Return [X, Y] of the center of cell containing provided text 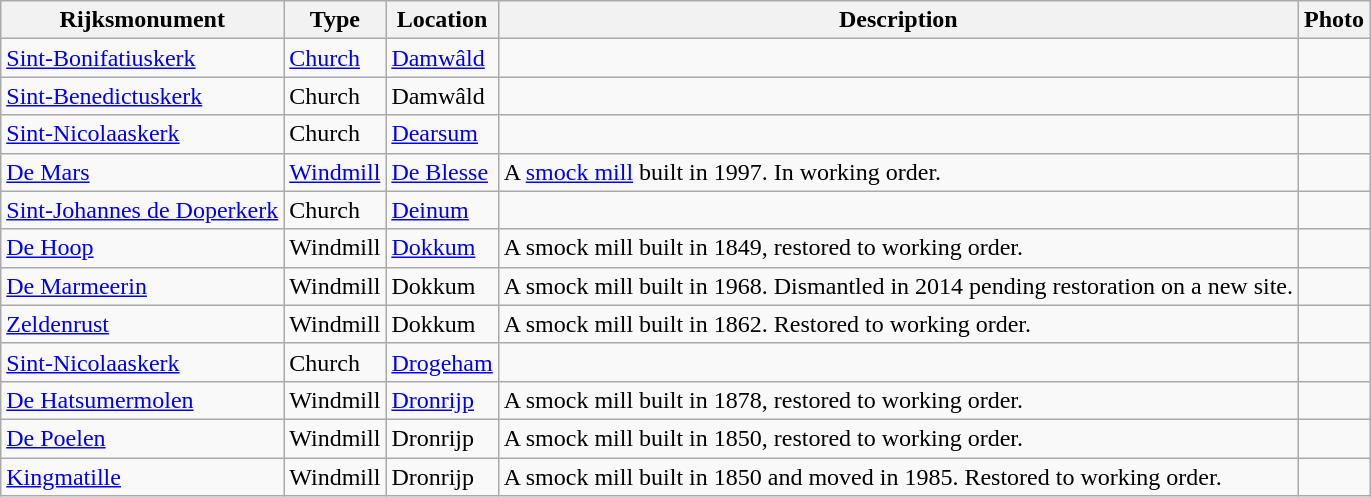
Drogeham [442, 362]
Kingmatille [142, 477]
Description [898, 20]
A smock mill built in 1850 and moved in 1985. Restored to working order. [898, 477]
Rijksmonument [142, 20]
De Hoop [142, 248]
Sint-Johannes de Doperkerk [142, 210]
A smock mill built in 1849, restored to working order. [898, 248]
Deinum [442, 210]
De Blesse [442, 172]
Type [335, 20]
Location [442, 20]
Dearsum [442, 134]
Sint-Benedictuskerk [142, 96]
A smock mill built in 1850, restored to working order. [898, 438]
De Mars [142, 172]
De Hatsumermolen [142, 400]
De Marmeerin [142, 286]
A smock mill built in 1862. Restored to working order. [898, 324]
A smock mill built in 1878, restored to working order. [898, 400]
A smock mill built in 1968. Dismantled in 2014 pending restoration on a new site. [898, 286]
Zeldenrust [142, 324]
Photo [1334, 20]
A smock mill built in 1997. In working order. [898, 172]
Sint-Bonifatiuskerk [142, 58]
De Poelen [142, 438]
